Provide the (x, y) coordinate of the cell's center where the given text is located.  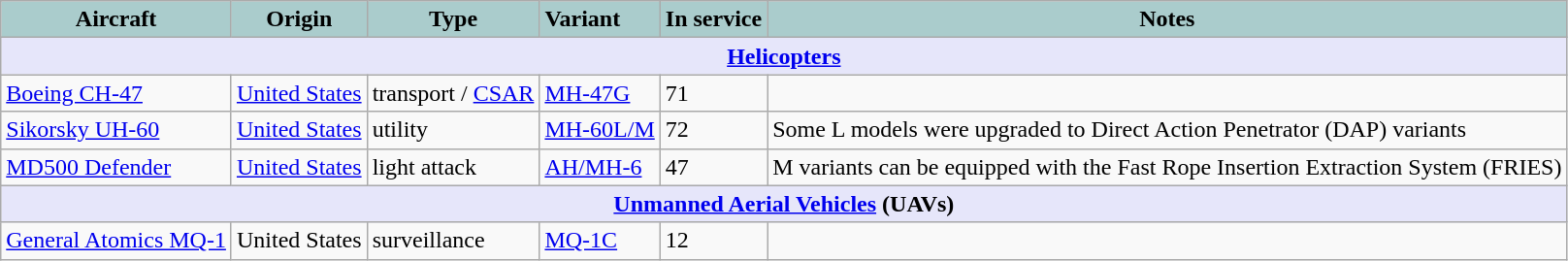
Origin (299, 19)
M variants can be equipped with the Fast Rope Insertion Extraction System (FRIES) (1167, 167)
AH/MH-6 (600, 167)
General Atomics MQ-1 (116, 241)
Variant (600, 19)
MQ-1C (600, 241)
Notes (1167, 19)
Boeing CH-47 (116, 93)
Unmanned Aerial Vehicles (UAVs) (784, 204)
MD500 Defender (116, 167)
utility (453, 130)
Sikorsky UH-60 (116, 130)
47 (713, 167)
light attack (453, 167)
Aircraft (116, 19)
MH-47G (600, 93)
72 (713, 130)
Helicopters (784, 56)
transport / CSAR (453, 93)
MH-60L/M (600, 130)
Type (453, 19)
12 (713, 241)
In service (713, 19)
Some L models were upgraded to Direct Action Penetrator (DAP) variants (1167, 130)
71 (713, 93)
surveillance (453, 241)
